Identify which cell holds the provided text, then report its [x, y] central coordinate. 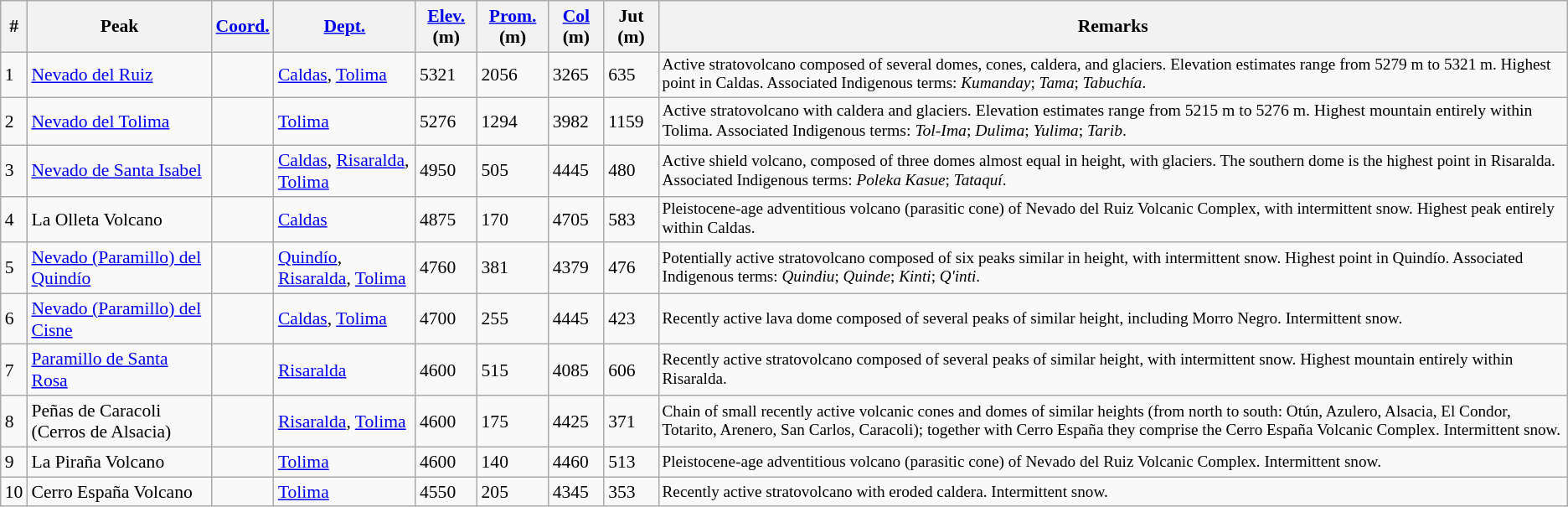
5276 [446, 121]
Peak [119, 27]
476 [632, 268]
381 [513, 268]
5321 [446, 75]
Nevado (Paramillo) del Quindío [119, 268]
Elev. (m) [446, 27]
4085 [576, 370]
1294 [513, 121]
7 [14, 370]
3 [14, 171]
Risaralda [345, 370]
4760 [446, 268]
5 [14, 268]
Recently active stratovolcano with eroded caldera. Intermittent snow. [1112, 492]
480 [632, 171]
3265 [576, 75]
1159 [632, 121]
4705 [576, 219]
Quindío, Risaralda, Tolima [345, 268]
Recently active stratovolcano composed of several peaks of similar height, with intermittent snow. Highest mountain entirely within Risaralda. [1112, 370]
Prom. (m) [513, 27]
175 [513, 421]
10 [14, 492]
Recently active lava dome composed of several peaks of similar height, including Morro Negro. Intermittent snow. [1112, 318]
Nevado (Paramillo) del Cisne [119, 318]
635 [632, 75]
505 [513, 171]
4379 [576, 268]
Nevado de Santa Isabel [119, 171]
Dept. [345, 27]
8 [14, 421]
Nevado del Tolima [119, 121]
Risaralda, Tolima [345, 421]
583 [632, 219]
2 [14, 121]
423 [632, 318]
255 [513, 318]
4 [14, 219]
353 [632, 492]
140 [513, 462]
606 [632, 370]
Remarks [1112, 27]
513 [632, 462]
Pleistocene-age adventitious volcano (parasitic cone) of Nevado del Ruiz Volcanic Complex. Intermittent snow. [1112, 462]
371 [632, 421]
4345 [576, 492]
Paramillo de Santa Rosa [119, 370]
La Piraña Volcano [119, 462]
515 [513, 370]
4425 [576, 421]
Nevado del Ruiz [119, 75]
1 [14, 75]
4550 [446, 492]
2056 [513, 75]
La Olleta Volcano [119, 219]
Caldas, Risaralda, Tolima [345, 171]
6 [14, 318]
Jut (m) [632, 27]
Caldas [345, 219]
3982 [576, 121]
Col (m) [576, 27]
9 [14, 462]
4875 [446, 219]
# [14, 27]
4460 [576, 462]
205 [513, 492]
4700 [446, 318]
4950 [446, 171]
170 [513, 219]
Peñas de Caracoli (Cerros de Alsacia) [119, 421]
Cerro España Volcano [119, 492]
Coord. [243, 27]
